Return the [X, Y] coordinate for the center point of the cell that contains the specified text.  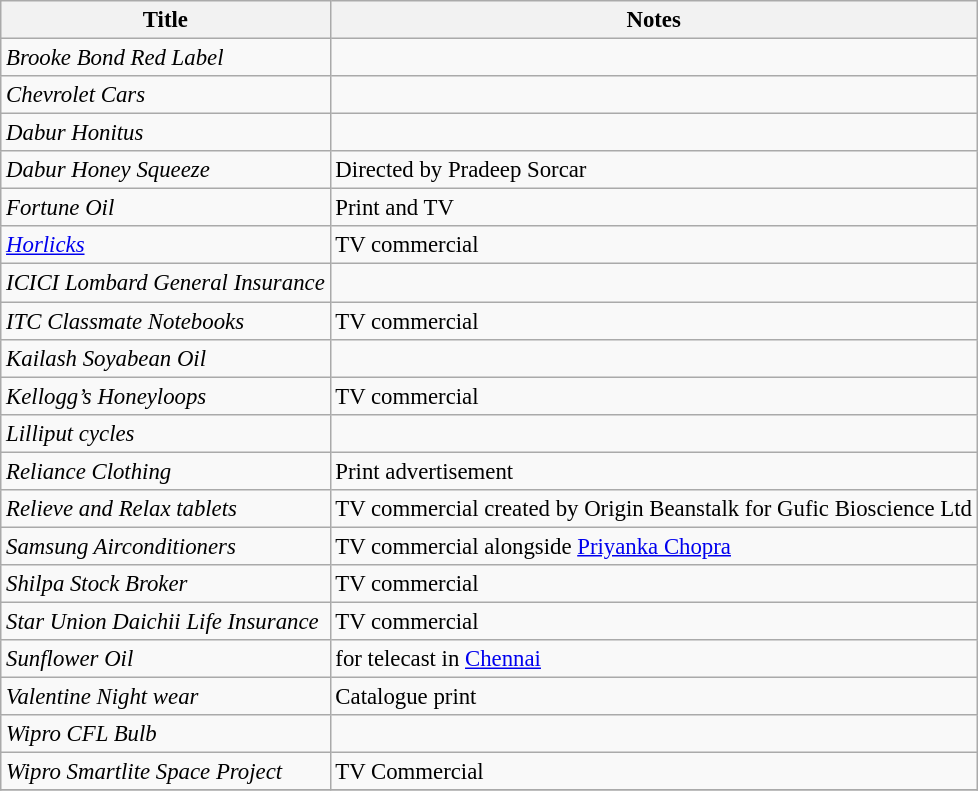
ICICI Lombard General Insurance [166, 283]
Directed by Pradeep Sorcar [654, 170]
Notes [654, 20]
Reliance Clothing [166, 471]
Sunflower Oil [166, 659]
Fortune Oil [166, 208]
Catalogue print [654, 697]
Print and TV [654, 208]
TV Commercial [654, 772]
TV commercial created by Origin Beanstalk for Gufic Bioscience Ltd [654, 509]
TV commercial alongside Priyanka Chopra [654, 546]
for telecast in Chennai [654, 659]
Brooke Bond Red Label [166, 58]
Lilliput cycles [166, 433]
Horlicks [166, 245]
Wipro CFL Bulb [166, 734]
Dabur Honitus [166, 133]
Valentine Night wear [166, 697]
Samsung Airconditioners [166, 546]
Print advertisement [654, 471]
Kellogg’s Honeyloops [166, 396]
Wipro Smartlite Space Project [166, 772]
Shilpa Stock Broker [166, 584]
Kailash Soyabean Oil [166, 358]
Relieve and Relax tablets [166, 509]
Star Union Daichii Life Insurance [166, 621]
ITC Classmate Notebooks [166, 321]
Chevrolet Cars [166, 95]
Dabur Honey Squeeze [166, 170]
Title [166, 20]
